Output the (X, Y) coordinate of the center of the cell containing the given text.  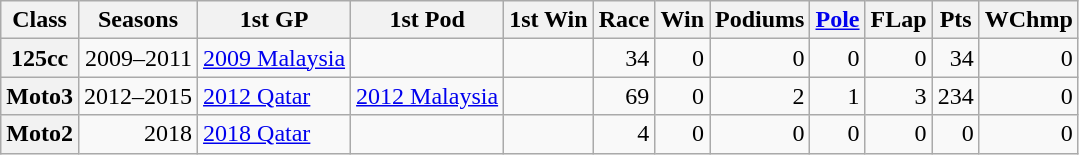
Podiums (760, 20)
FLap (898, 20)
1st Win (549, 20)
2018 (138, 134)
2009 Malaysia (274, 58)
Win (682, 20)
2009–2011 (138, 58)
Pole (838, 20)
3 (898, 96)
2018 Qatar (274, 134)
1st Pod (428, 20)
4 (624, 134)
125cc (40, 58)
Pts (956, 20)
2012 Qatar (274, 96)
1 (838, 96)
Moto3 (40, 96)
234 (956, 96)
Moto2 (40, 134)
1st GP (274, 20)
WChmp (1028, 20)
2012 Malaysia (428, 96)
2 (760, 96)
Class (40, 20)
69 (624, 96)
Race (624, 20)
Seasons (138, 20)
2012–2015 (138, 96)
